Extract the [x, y] coordinate from the center of the cell holding the provided text.  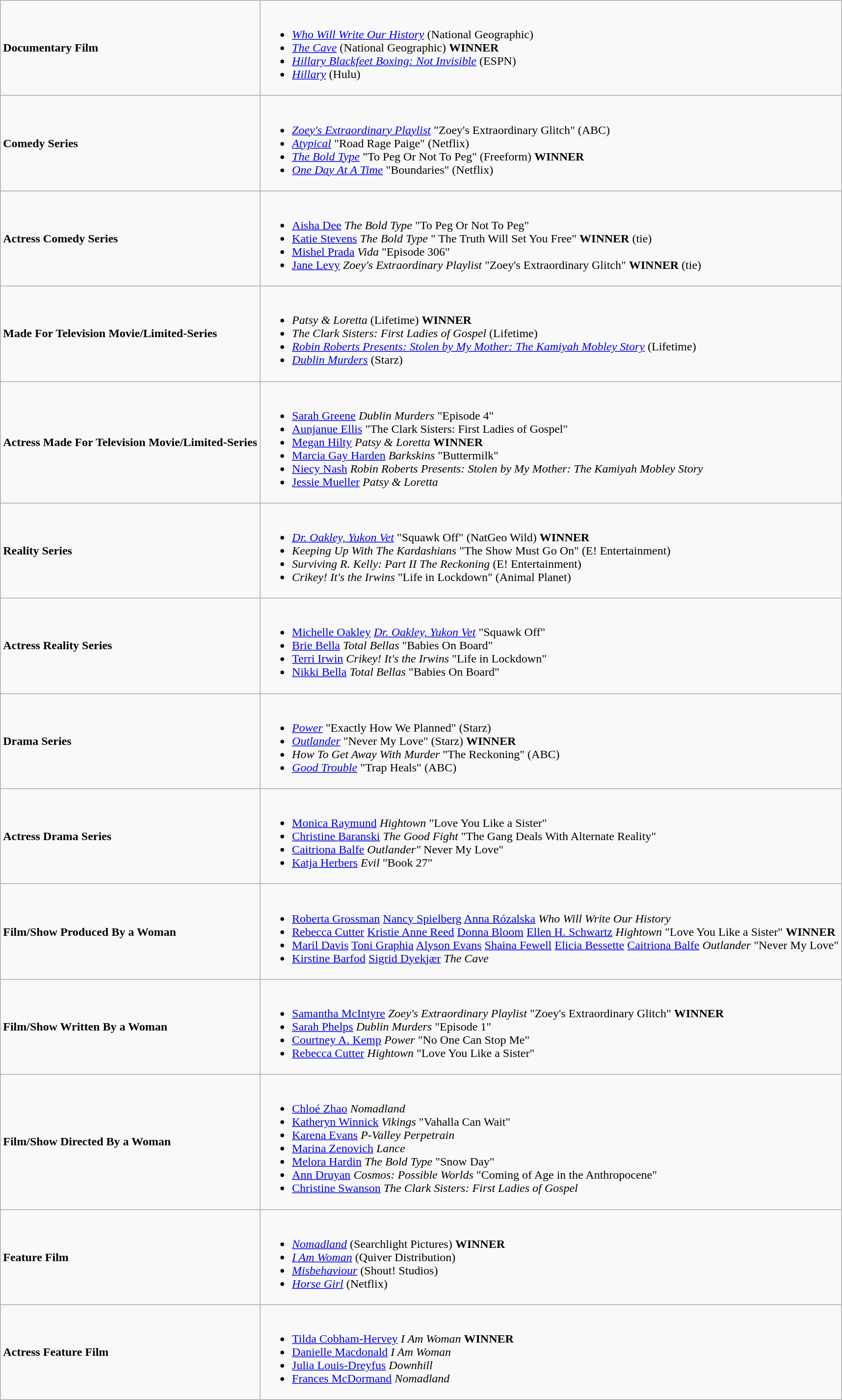
Actress Drama Series [131, 836]
Actress Feature Film [131, 1352]
Nomadland (Searchlight Pictures) WINNERI Am Woman (Quiver Distribution)Misbehaviour (Shout! Studios)Horse Girl (Netflix) [551, 1257]
Actress Comedy Series [131, 238]
Feature Film [131, 1257]
Drama Series [131, 741]
Comedy Series [131, 143]
Film/Show Written By a Woman [131, 1027]
Actress Made For Television Movie/Limited-Series [131, 442]
Reality Series [131, 551]
Who Will Write Our History (National Geographic)The Cave (National Geographic) WINNERHillary Blackfeet Boxing: Not Invisible (ESPN)Hillary (Hulu) [551, 48]
Actress Reality Series [131, 646]
Film/Show Directed By a Woman [131, 1141]
Film/Show Produced By a Woman [131, 931]
Tilda Cobham-Hervey I Am Woman WINNERDanielle Macdonald I Am WomanJulia Louis-Dreyfus DownhillFrances McDormand Nomadland [551, 1352]
Documentary Film [131, 48]
Made For Television Movie/Limited-Series [131, 334]
